Return the (X, Y) coordinate for the center point of the cell that contains the specified text.  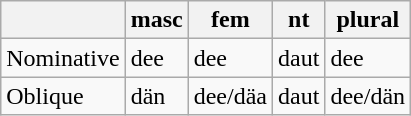
nt (299, 20)
Oblique (63, 96)
Nominative (63, 58)
dee/däa (230, 96)
dän (156, 96)
dee/dän (368, 96)
masc (156, 20)
plural (368, 20)
fem (230, 20)
